Determine the [x, y] coordinate at the center of the cell enclosing the given text.  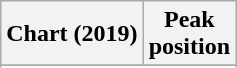
Chart (2019) [72, 34]
Peakposition [189, 34]
